Capture the cell that displays the provided text and extract its (x, y) central coordinate. 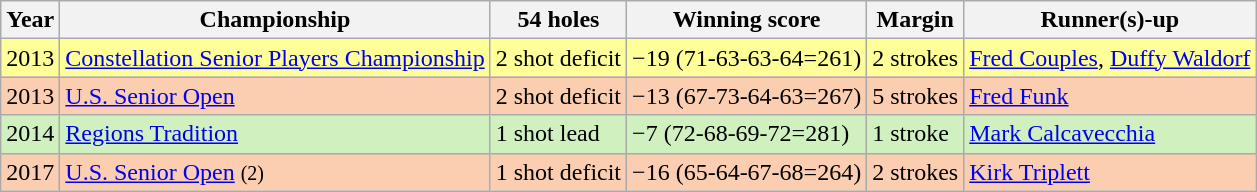
Mark Calcavecchia (1110, 134)
−7 (72-68-69-72=281) (747, 134)
−16 (65-64-67-68=264) (747, 172)
Runner(s)-up (1110, 20)
Fred Funk (1110, 96)
1 stroke (916, 134)
−13 (67-73-64-63=267) (747, 96)
1 shot lead (558, 134)
2017 (30, 172)
1 shot deficit (558, 172)
2014 (30, 134)
U.S. Senior Open (2) (275, 172)
Margin (916, 20)
Winning score (747, 20)
Fred Couples, Duffy Waldorf (1110, 58)
−19 (71-63-63-64=261) (747, 58)
Kirk Triplett (1110, 172)
Constellation Senior Players Championship (275, 58)
Regions Tradition (275, 134)
54 holes (558, 20)
Championship (275, 20)
U.S. Senior Open (275, 96)
Year (30, 20)
5 strokes (916, 96)
